Provide the (X, Y) coordinate of the cell's center where the given text is located.  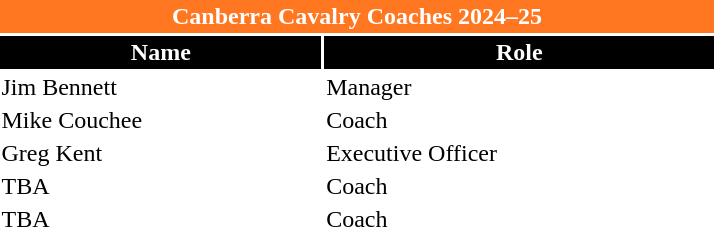
Mike Couchee (161, 120)
TBA (161, 186)
Manager (520, 87)
Role (520, 52)
Greg Kent (161, 153)
Jim Bennett (161, 87)
Canberra Cavalry Coaches 2024–25 (357, 16)
Name (161, 52)
Executive Officer (520, 153)
